For the text-containing cell, return its midpoint in [X, Y] coordinate format. 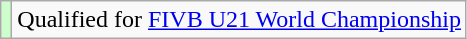
Qualified for FIVB U21 World Championship [240, 20]
